For the text-containing cell, return its midpoint in (X, Y) coordinate format. 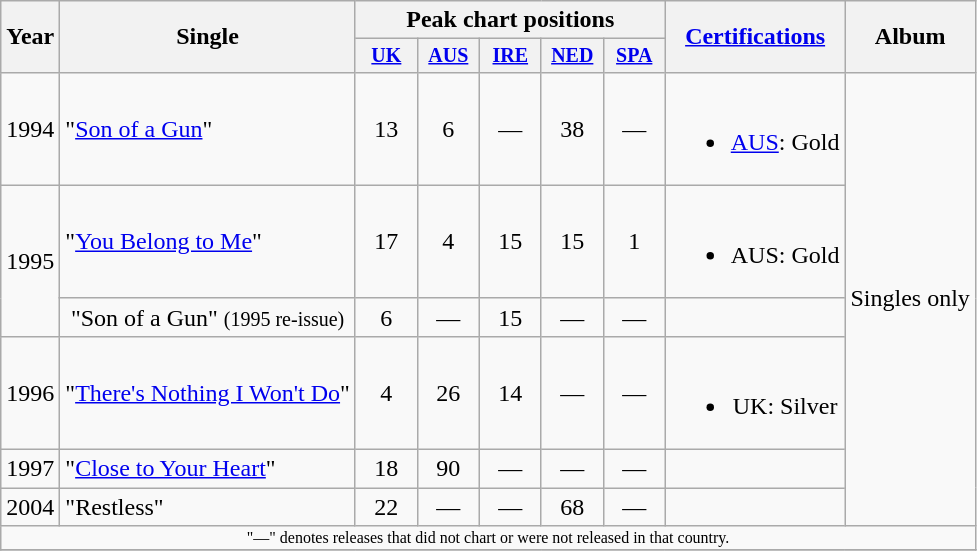
"—" denotes releases that did not chart or were not released in that country. (488, 538)
22 (386, 507)
"You Belong to Me" (208, 242)
"There's Nothing I Won't Do" (208, 392)
"Son of a Gun" (1995 re-issue) (208, 317)
2004 (30, 507)
26 (448, 392)
18 (386, 469)
1996 (30, 392)
Singles only (910, 298)
UK: Silver (755, 392)
Album (910, 37)
"Restless" (208, 507)
1994 (30, 128)
UK (386, 56)
14 (510, 392)
Peak chart positions (510, 20)
Certifications (755, 37)
Single (208, 37)
"Close to Your Heart" (208, 469)
1995 (30, 260)
SPA (634, 56)
"Son of a Gun" (208, 128)
1 (634, 242)
68 (572, 507)
38 (572, 128)
90 (448, 469)
IRE (510, 56)
Year (30, 37)
NED (572, 56)
17 (386, 242)
AUS (448, 56)
1997 (30, 469)
13 (386, 128)
